Return (x, y) of the center of cell containing provided text 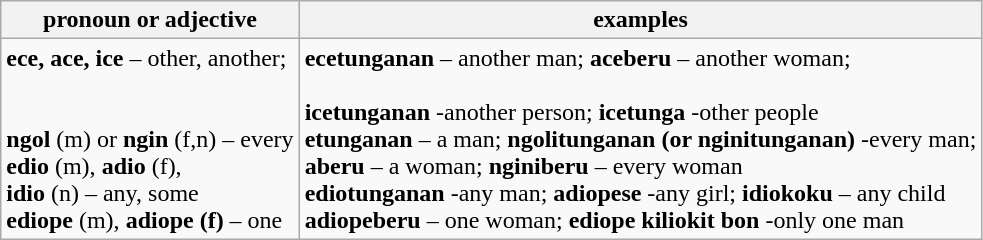
ece, ace, ice – other, another; ngol (m) or ngin (f,n) – everyedio (m), adio (f), idio (n) – any, someediope (m), adiope (f) – one (150, 139)
pronoun or adjective (150, 20)
examples (640, 20)
